For the text-containing cell, return its midpoint in [X, Y] coordinate format. 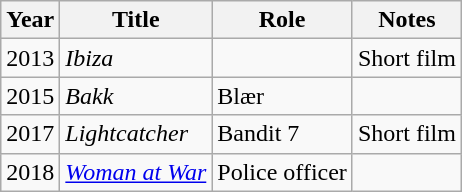
Bandit 7 [282, 134]
Police officer [282, 172]
Role [282, 20]
Year [30, 20]
2015 [30, 96]
Lightcatcher [136, 134]
2018 [30, 172]
Woman at War [136, 172]
2013 [30, 58]
Blær [282, 96]
Notes [406, 20]
Title [136, 20]
2017 [30, 134]
Ibiza [136, 58]
Bakk [136, 96]
